From the cell containing the given text, extract its center point as [X, Y] coordinate. 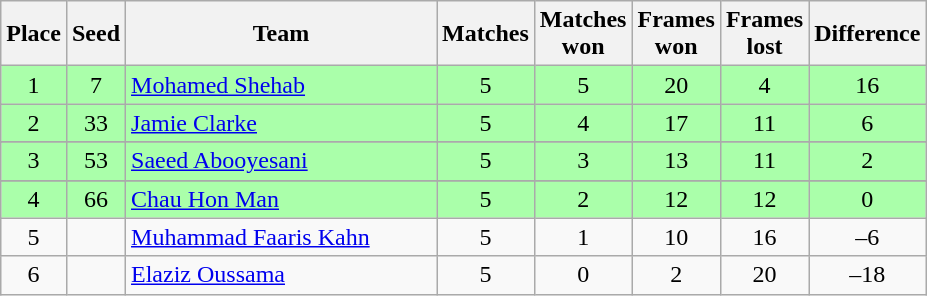
Frames lost [764, 34]
–18 [868, 275]
Matches won [583, 34]
Chau Hon Man [282, 199]
17 [676, 123]
Mohamed Shehab [282, 85]
Matches [486, 34]
–6 [868, 237]
Saeed Abooyesani [282, 161]
Elaziz Oussama [282, 275]
53 [96, 161]
Frames won [676, 34]
13 [676, 161]
Jamie Clarke [282, 123]
Team [282, 34]
Muhammad Faaris Kahn [282, 237]
10 [676, 237]
66 [96, 199]
Place [34, 34]
Difference [868, 34]
33 [96, 123]
Seed [96, 34]
7 [96, 85]
